Provide the [x, y] coordinate of the cell's center where the given text is located.  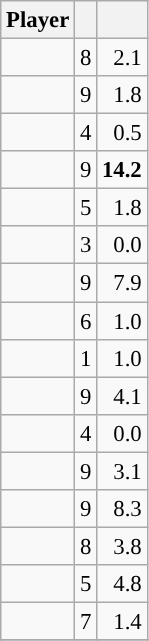
8.3 [122, 509]
3.1 [122, 471]
6 [86, 321]
7.9 [122, 283]
7 [86, 621]
2.1 [122, 58]
3.8 [122, 546]
4.8 [122, 584]
3 [86, 245]
Player [38, 20]
1.4 [122, 621]
1 [86, 358]
4.1 [122, 396]
14.2 [122, 170]
0.5 [122, 133]
